Extract the [X, Y] coordinate from the center of the cell holding the provided text.  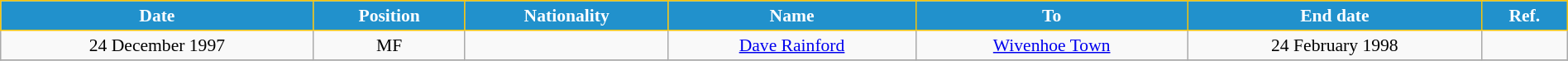
To [1052, 16]
Nationality [566, 16]
24 December 1997 [157, 45]
Ref. [1524, 16]
Position [389, 16]
MF [389, 45]
End date [1335, 16]
Name [792, 16]
Date [157, 16]
Dave Rainford [792, 45]
Wivenhoe Town [1052, 45]
24 February 1998 [1335, 45]
